Search for the cell housing the specified text and yield its [x, y] center coordinate. 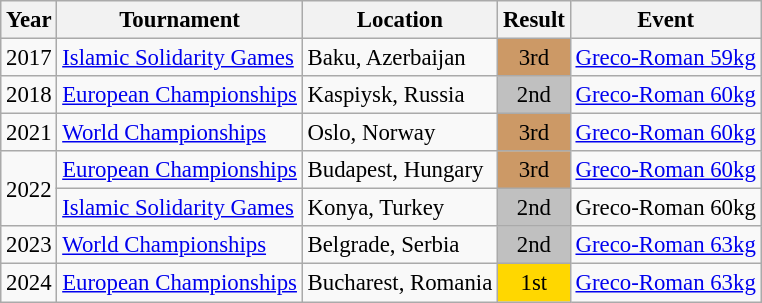
Belgrade, Serbia [400, 245]
Greco-Roman 59kg [666, 58]
Result [534, 20]
Bucharest, Romania [400, 283]
2024 [29, 283]
2021 [29, 133]
2017 [29, 58]
Kaspiysk, Russia [400, 95]
Year [29, 20]
1st [534, 283]
Tournament [180, 20]
Location [400, 20]
Konya, Turkey [400, 208]
Budapest, Hungary [400, 170]
2018 [29, 95]
Event [666, 20]
Oslo, Norway [400, 133]
2022 [29, 188]
2023 [29, 245]
Baku, Azerbaijan [400, 58]
